Detect which cell encompasses the target text, then output its (X, Y) center coordinate. 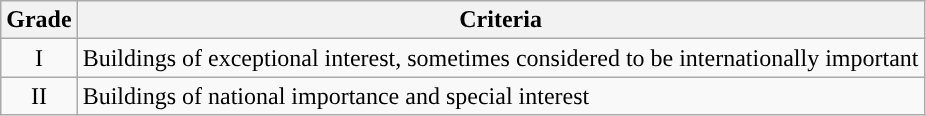
Criteria (500, 20)
Buildings of exceptional interest, sometimes considered to be internationally important (500, 58)
I (39, 58)
Grade (39, 20)
Buildings of national importance and special interest (500, 96)
II (39, 96)
